Capture the cell that displays the provided text and extract its [x, y] central coordinate. 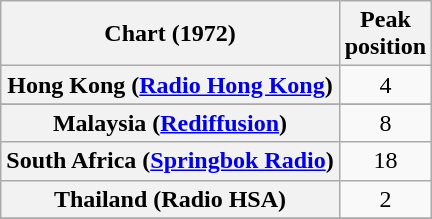
4 [385, 85]
Peakposition [385, 34]
Hong Kong (Radio Hong Kong) [170, 85]
Malaysia (Rediffusion) [170, 123]
8 [385, 123]
Thailand (Radio HSA) [170, 199]
South Africa (Springbok Radio) [170, 161]
18 [385, 161]
2 [385, 199]
Chart (1972) [170, 34]
